Return the (x, y) coordinate for the center point of the cell that contains the specified text.  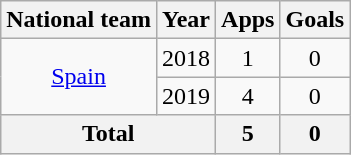
Total (108, 134)
5 (248, 134)
4 (248, 96)
1 (248, 58)
2018 (186, 58)
Spain (79, 77)
National team (79, 20)
Apps (248, 20)
Goals (315, 20)
2019 (186, 96)
Year (186, 20)
